Determine the [x, y] coordinate at the center of the cell enclosing the given text.  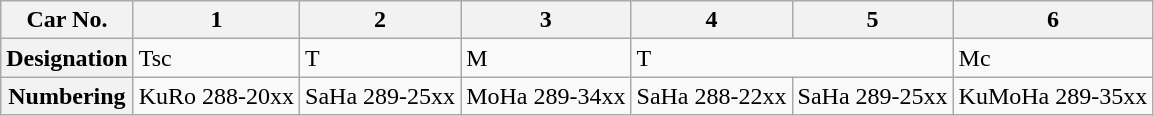
KuRo 288-20xx [216, 96]
6 [1053, 20]
KuMoHa 289-35xx [1053, 96]
MoHa 289-34xx [546, 96]
Tsc [216, 58]
SaHa 288-22xx [712, 96]
Numbering [67, 96]
M [546, 58]
5 [872, 20]
Designation [67, 58]
Mc [1053, 58]
2 [380, 20]
4 [712, 20]
3 [546, 20]
Car No. [67, 20]
1 [216, 20]
